Detect which cell encompasses the target text, then output its [X, Y] center coordinate. 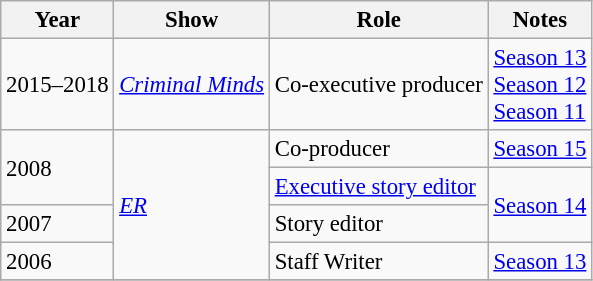
Co-executive producer [378, 85]
2015–2018 [58, 85]
Staff Writer [378, 262]
Show [192, 20]
2006 [58, 262]
Season 14 [540, 206]
2007 [58, 224]
Notes [540, 20]
Criminal Minds [192, 85]
Role [378, 20]
Season 13 [540, 262]
Story editor [378, 224]
2008 [58, 168]
ER [192, 205]
Co-producer [378, 149]
Season 13 Season 12 Season 11 [540, 85]
Executive story editor [378, 187]
Season 15 [540, 149]
Year [58, 20]
